Return [X, Y] of the center of cell containing provided text 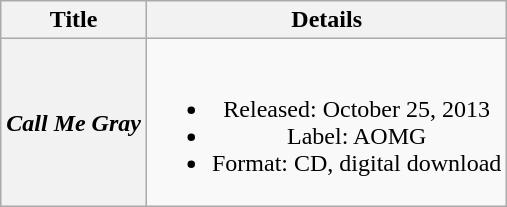
Call Me Gray [74, 122]
Details [326, 20]
Released: October 25, 2013Label: AOMGFormat: CD, digital download [326, 122]
Title [74, 20]
